Provide the [X, Y] coordinate of the cell's center where the given text is located.  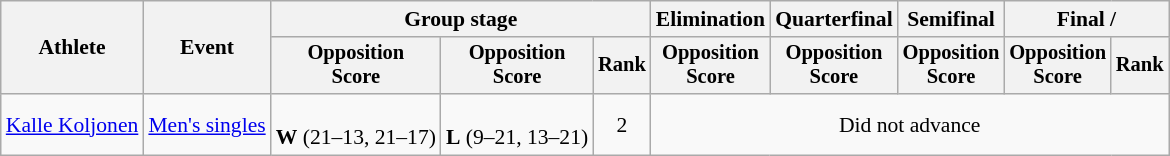
Group stage [461, 19]
Kalle Koljonen [72, 124]
Men's singles [206, 124]
Semifinal [952, 19]
L (9–21, 13–21) [517, 124]
Event [206, 48]
W (21–13, 21–17) [356, 124]
Elimination [710, 19]
Athlete [72, 48]
Did not advance [910, 124]
Quarterfinal [834, 19]
2 [622, 124]
Final / [1086, 19]
